Pinpoint the cell where the given text exists, returning its (X, Y) midpoint coordinate. 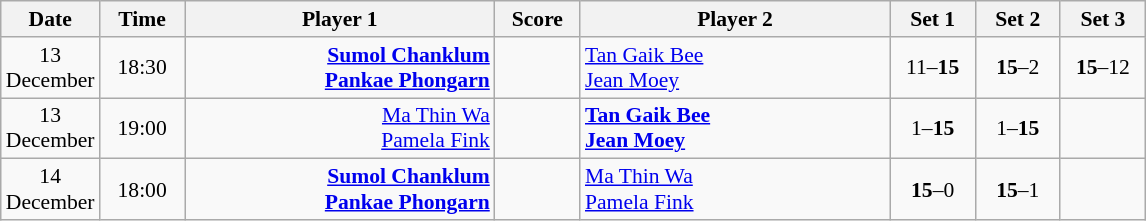
15–1 (1018, 190)
11–15 (932, 68)
15–12 (1102, 68)
Date (50, 19)
19:00 (142, 128)
Set 3 (1102, 19)
14 December (50, 190)
15–2 (1018, 68)
18:30 (142, 68)
15–0 (932, 190)
Score (538, 19)
Set 2 (1018, 19)
Player 1 (340, 19)
Set 1 (932, 19)
Time (142, 19)
Player 2 (735, 19)
18:00 (142, 190)
